Pinpoint the cell where the given text exists, returning its [x, y] midpoint coordinate. 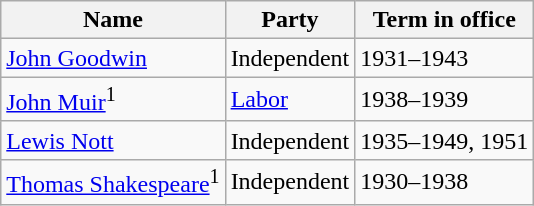
1931–1943 [444, 58]
Name [113, 20]
John Muir1 [113, 100]
John Goodwin [113, 58]
Labor [290, 100]
1938–1939 [444, 100]
1935–1949, 1951 [444, 140]
Term in office [444, 20]
Lewis Nott [113, 140]
Party [290, 20]
Thomas Shakespeare1 [113, 182]
1930–1938 [444, 182]
